Search for the cell housing the specified text and yield its [X, Y] center coordinate. 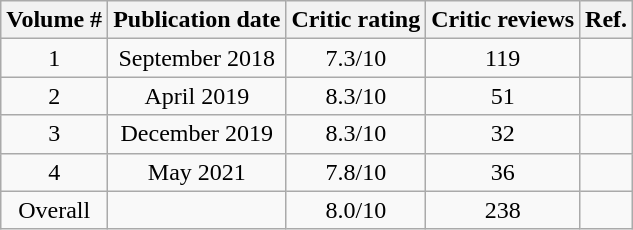
7.8/10 [356, 172]
December 2019 [197, 134]
3 [54, 134]
119 [503, 58]
Publication date [197, 20]
51 [503, 96]
May 2021 [197, 172]
238 [503, 210]
Critic reviews [503, 20]
1 [54, 58]
2 [54, 96]
Overall [54, 210]
Ref. [606, 20]
Critic rating [356, 20]
4 [54, 172]
September 2018 [197, 58]
36 [503, 172]
Volume # [54, 20]
8.0/10 [356, 210]
April 2019 [197, 96]
7.3/10 [356, 58]
32 [503, 134]
